Capture the cell that displays the provided text and extract its [x, y] central coordinate. 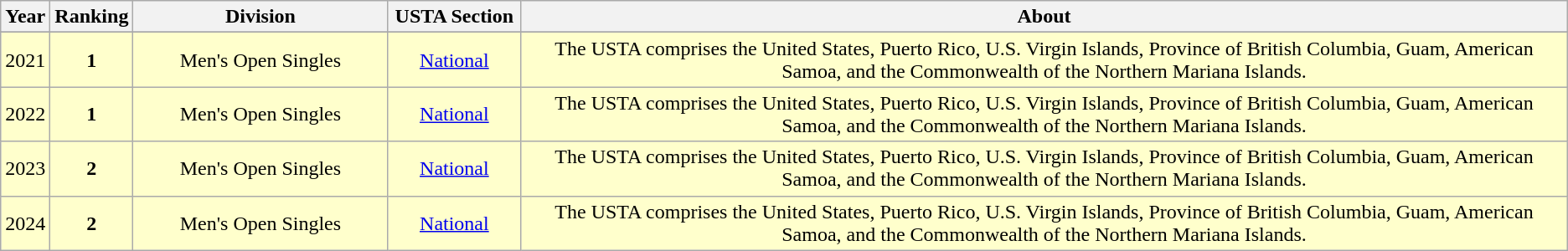
USTA Section [454, 17]
2023 [25, 169]
2022 [25, 114]
About [1044, 17]
Division [260, 17]
Year [25, 17]
Ranking [92, 17]
2021 [25, 60]
2024 [25, 223]
